Search for the cell housing the specified text and yield its [x, y] center coordinate. 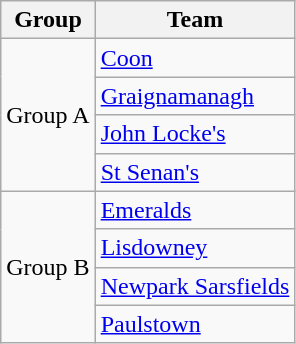
Lisdowney [195, 248]
Group B [48, 267]
Graignamanagh [195, 96]
Newpark Sarsfields [195, 286]
Team [195, 20]
Emeralds [195, 210]
Paulstown [195, 324]
John Locke's [195, 134]
Coon [195, 58]
Group [48, 20]
St Senan's [195, 172]
Group A [48, 115]
